From the cell containing the given text, extract its center point as (X, Y) coordinate. 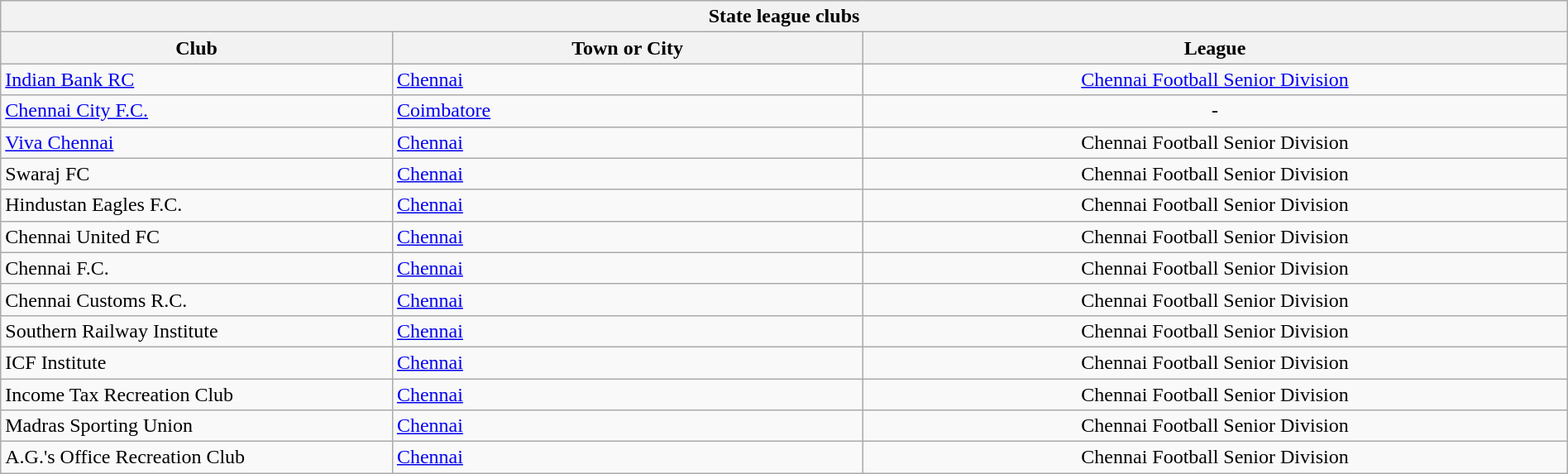
Viva Chennai (197, 142)
Indian Bank RC (197, 79)
Club (197, 48)
Chennai F.C. (197, 268)
Income Tax Recreation Club (197, 395)
Southern Railway Institute (197, 331)
A.G.'s Office Recreation Club (197, 457)
State league clubs (784, 17)
League (1216, 48)
Chennai Customs R.C. (197, 299)
Madras Sporting Union (197, 426)
Coimbatore (627, 111)
Hindustan Eagles F.C. (197, 205)
Chennai City F.C. (197, 111)
Swaraj FC (197, 174)
- (1216, 111)
Chennai United FC (197, 237)
Town or City (627, 48)
ICF Institute (197, 362)
